For the text-containing cell, return its midpoint in (X, Y) coordinate format. 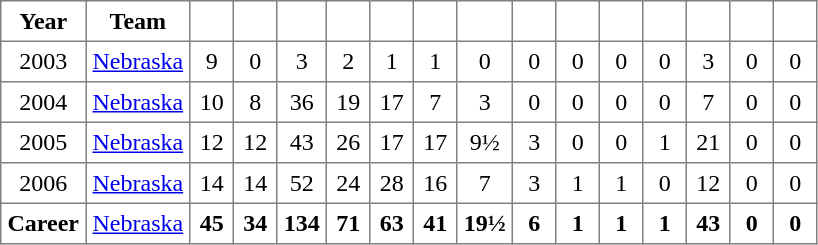
Year (44, 21)
19½ (485, 223)
2 (348, 61)
2004 (44, 102)
41 (435, 223)
52 (302, 183)
9 (212, 61)
26 (348, 142)
Team (138, 21)
10 (212, 102)
28 (392, 183)
24 (348, 183)
2003 (44, 61)
6 (534, 223)
8 (255, 102)
63 (392, 223)
71 (348, 223)
34 (255, 223)
36 (302, 102)
19 (348, 102)
134 (302, 223)
21 (708, 142)
9½ (485, 142)
2006 (44, 183)
Career (44, 223)
16 (435, 183)
45 (212, 223)
2005 (44, 142)
